Return (x, y) of the center of cell containing provided text 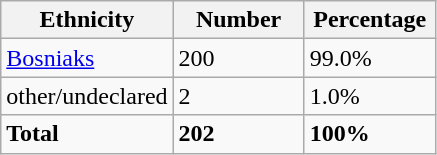
202 (238, 134)
100% (370, 134)
Ethnicity (87, 20)
Total (87, 134)
Percentage (370, 20)
Bosniaks (87, 58)
other/undeclared (87, 96)
Number (238, 20)
99.0% (370, 58)
200 (238, 58)
2 (238, 96)
1.0% (370, 96)
